Extract the (x, y) coordinate from the center of the cell holding the provided text.  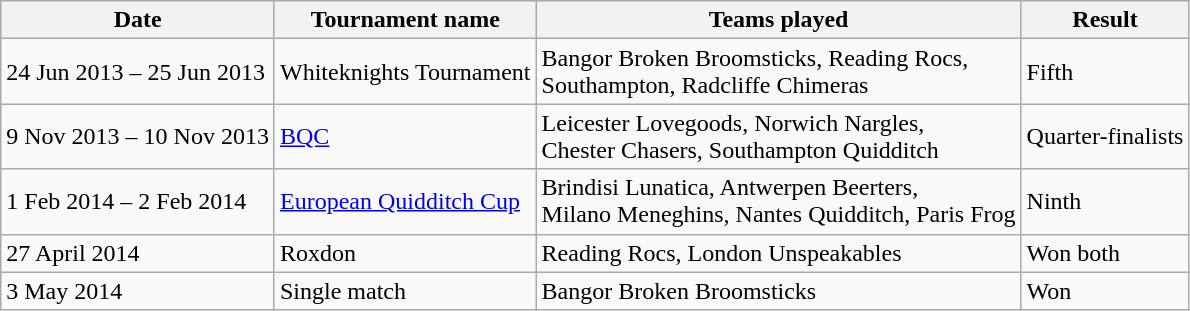
1 Feb 2014 – 2 Feb 2014 (138, 202)
Ninth (1105, 202)
Leicester Lovegoods, Norwich Nargles, Chester Chasers, Southampton Quidditch (778, 136)
European Quidditch Cup (405, 202)
Quarter-finalists (1105, 136)
Result (1105, 20)
Roxdon (405, 253)
9 Nov 2013 – 10 Nov 2013 (138, 136)
Bangor Broken Broomsticks (778, 291)
3 May 2014 (138, 291)
Brindisi Lunatica, Antwerpen Beerters, Milano Meneghins, Nantes Quidditch, Paris Frog (778, 202)
Won (1105, 291)
24 Jun 2013 – 25 Jun 2013 (138, 72)
27 April 2014 (138, 253)
Won both (1105, 253)
Teams played (778, 20)
BQC (405, 136)
Reading Rocs, London Unspeakables (778, 253)
Date (138, 20)
Fifth (1105, 72)
Bangor Broken Broomsticks, Reading Rocs, Southampton, Radcliffe Chimeras (778, 72)
Single match (405, 291)
Whiteknights Tournament (405, 72)
Tournament name (405, 20)
